Extract the (x, y) coordinate from the center of the cell holding the provided text.  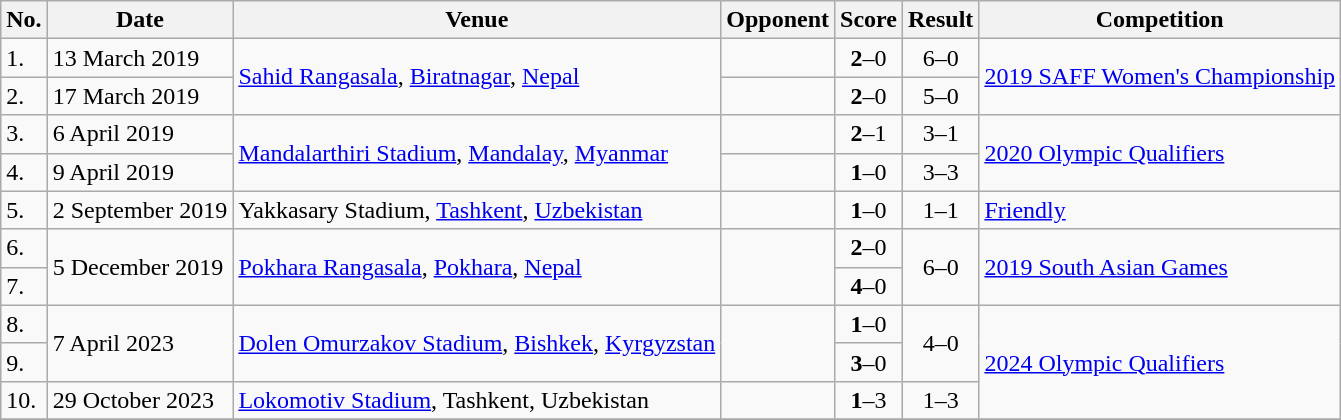
5. (24, 210)
Sahid Rangasala, Biratnagar, Nepal (477, 77)
29 October 2023 (140, 400)
17 March 2019 (140, 96)
6 April 2019 (140, 134)
2. (24, 96)
2–1 (869, 134)
3–0 (869, 362)
4. (24, 172)
5–0 (940, 96)
3–1 (940, 134)
5 December 2019 (140, 267)
3–3 (940, 172)
Dolen Omurzakov Stadium, Bishkek, Kyrgyzstan (477, 343)
13 March 2019 (140, 58)
2 September 2019 (140, 210)
2019 SAFF Women's Championship (1160, 77)
Lokomotiv Stadium, Tashkent, Uzbekistan (477, 400)
Result (940, 20)
2020 Olympic Qualifiers (1160, 153)
Score (869, 20)
Date (140, 20)
7 April 2023 (140, 343)
1–1 (940, 210)
9. (24, 362)
Pokhara Rangasala, Pokhara, Nepal (477, 267)
Competition (1160, 20)
Mandalarthiri Stadium, Mandalay, Myanmar (477, 153)
7. (24, 286)
No. (24, 20)
3. (24, 134)
Friendly (1160, 210)
2024 Olympic Qualifiers (1160, 362)
2019 South Asian Games (1160, 267)
Yakkasary Stadium, Tashkent, Uzbekistan (477, 210)
10. (24, 400)
Opponent (778, 20)
8. (24, 324)
1. (24, 58)
Venue (477, 20)
6. (24, 248)
9 April 2019 (140, 172)
